Extract the [x, y] coordinate from the center of the cell holding the provided text.  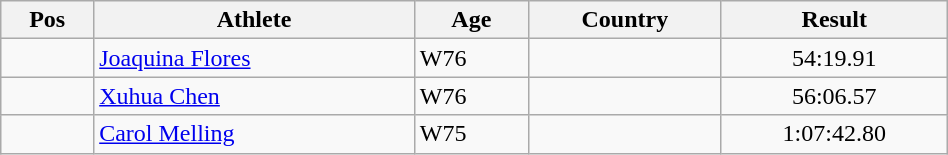
1:07:42.80 [834, 134]
56:06.57 [834, 96]
Athlete [254, 20]
W75 [471, 134]
Carol Melling [254, 134]
Joaquina Flores [254, 58]
Xuhua Chen [254, 96]
Country [624, 20]
Result [834, 20]
Pos [48, 20]
54:19.91 [834, 58]
Age [471, 20]
